From the cell containing the given text, extract its center point as (X, Y) coordinate. 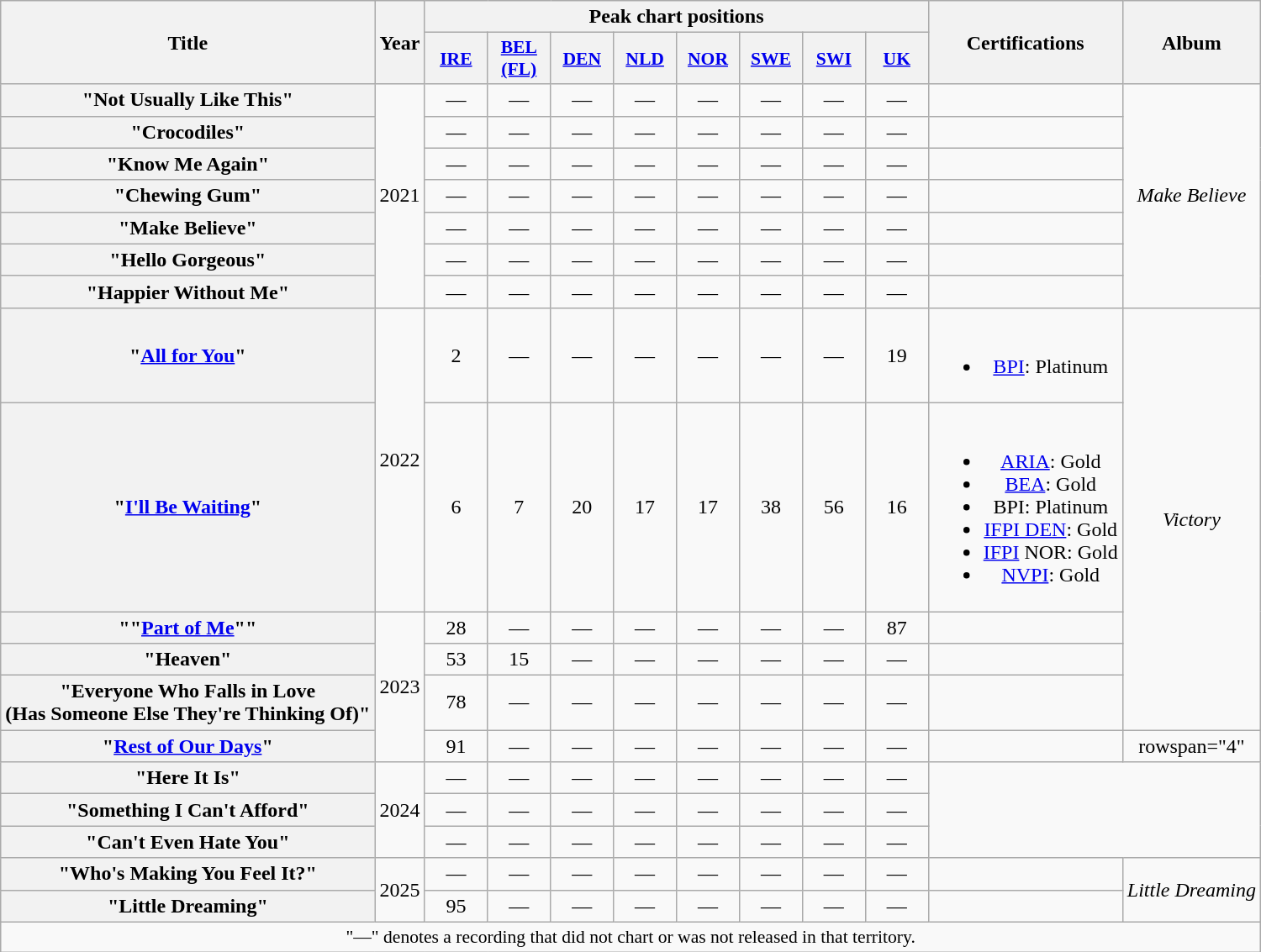
Little Dreaming (1191, 890)
"Who's Making You Feel It?" (188, 874)
IRE (456, 59)
"Happier Without Me" (188, 292)
"Here It Is" (188, 778)
SWI (834, 59)
UK (896, 59)
6 (456, 507)
"Hello Gorgeous" (188, 260)
"—" denotes a recording that did not chart or was not released in that territory. (630, 937)
16 (896, 507)
"Can't Even Hate You" (188, 842)
Make Believe (1191, 196)
95 (456, 906)
2 (456, 355)
7 (520, 507)
53 (456, 660)
78 (456, 702)
"All for You" (188, 355)
Certifications (1026, 42)
2024 (400, 810)
NOR (708, 59)
"I'll Be Waiting" (188, 507)
20 (582, 507)
NLD (646, 59)
91 (456, 746)
ARIA: GoldBEA: GoldBPI: PlatinumIFPI DEN: GoldIFPI NOR: GoldNVPI: Gold (1026, 507)
BPI: Platinum (1026, 355)
Album (1191, 42)
rowspan="4" (1191, 746)
"Know Me Again" (188, 164)
DEN (582, 59)
Victory (1191, 518)
"Make Believe" (188, 228)
"Chewing Gum" (188, 196)
2022 (400, 459)
38 (770, 507)
15 (520, 660)
28 (456, 628)
""Part of Me"" (188, 628)
19 (896, 355)
2021 (400, 196)
Year (400, 42)
BEL(FL) (520, 59)
87 (896, 628)
"Everyone Who Falls in Love (Has Someone Else They're Thinking Of)" (188, 702)
"Something I Can't Afford" (188, 810)
56 (834, 507)
"Not Usually Like This" (188, 100)
"Heaven" (188, 660)
"Rest of Our Days" (188, 746)
"Little Dreaming" (188, 906)
SWE (770, 59)
Peak chart positions (676, 17)
2023 (400, 687)
Title (188, 42)
"Crocodiles" (188, 132)
2025 (400, 890)
